Identify which cell holds the provided text, then report its (X, Y) central coordinate. 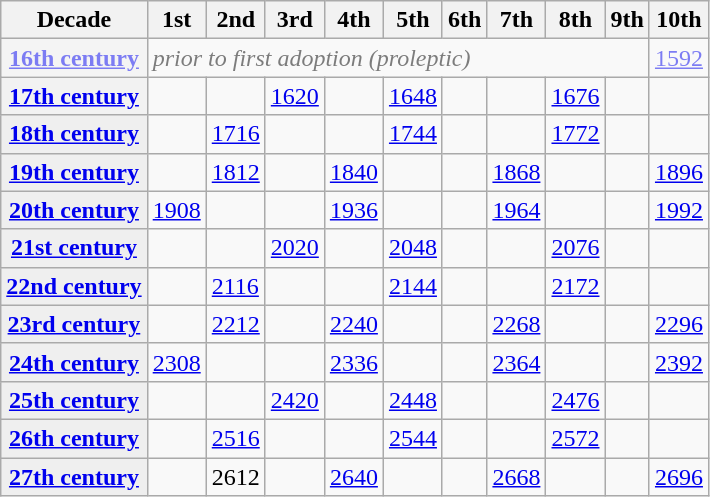
2296 (678, 324)
1744 (412, 134)
1896 (678, 172)
22nd century (74, 286)
2020 (294, 248)
2172 (576, 286)
2268 (516, 324)
21st century (74, 248)
2640 (354, 477)
2544 (412, 438)
2308 (176, 362)
2696 (678, 477)
2448 (412, 400)
2668 (516, 477)
17th century (74, 96)
1992 (678, 210)
1676 (576, 96)
2076 (576, 248)
1868 (516, 172)
18th century (74, 134)
2364 (516, 362)
25th century (74, 400)
Decade (74, 20)
26th century (74, 438)
1964 (516, 210)
19th century (74, 172)
1st (176, 20)
1936 (354, 210)
1716 (236, 134)
1840 (354, 172)
20th century (74, 210)
2476 (576, 400)
23rd century (74, 324)
1648 (412, 96)
2048 (412, 248)
1772 (576, 134)
5th (412, 20)
1908 (176, 210)
1620 (294, 96)
7th (516, 20)
2144 (412, 286)
4th (354, 20)
2420 (294, 400)
2336 (354, 362)
1812 (236, 172)
prior to first adoption (proleptic) (398, 58)
2516 (236, 438)
3rd (294, 20)
2212 (236, 324)
2240 (354, 324)
24th century (74, 362)
8th (576, 20)
9th (627, 20)
27th century (74, 477)
16th century (74, 58)
10th (678, 20)
2612 (236, 477)
2392 (678, 362)
1592 (678, 58)
2116 (236, 286)
2nd (236, 20)
6th (464, 20)
2572 (576, 438)
